Return the (X, Y) coordinate for the center point of the cell that contains the specified text.  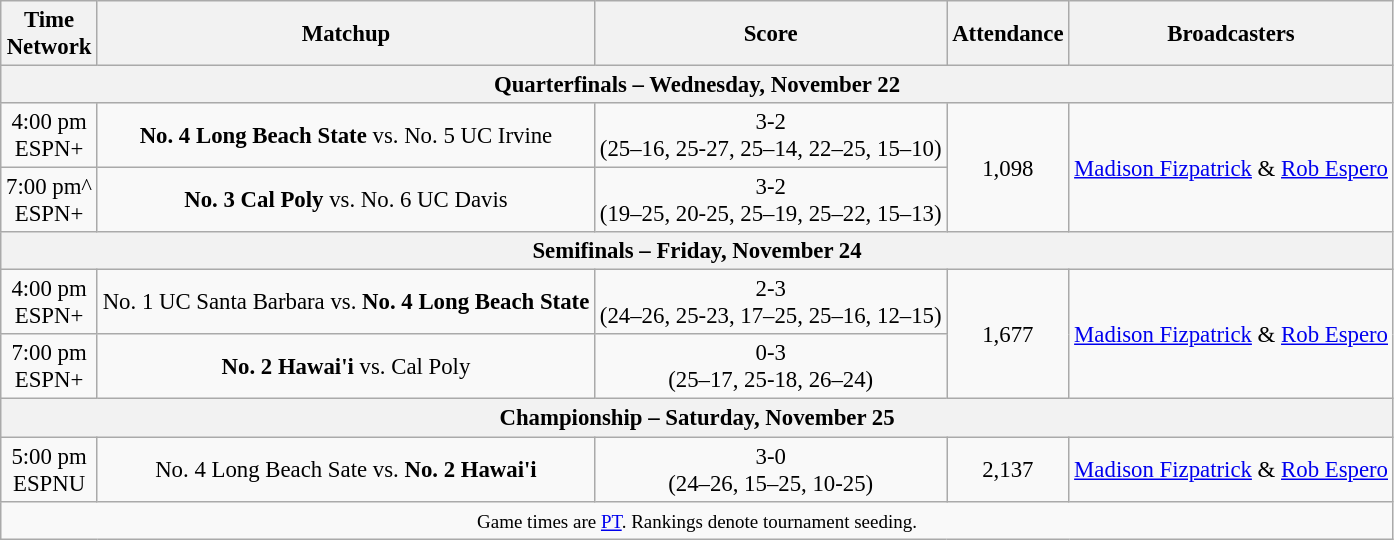
3-2(25–16, 25-27, 25–14, 22–25, 15–10) (771, 136)
1,098 (1008, 168)
No. 3 Cal Poly vs. No. 6 UC Davis (346, 200)
Attendance (1008, 34)
Championship – Saturday, November 25 (698, 418)
7:00 pmESPN+ (50, 366)
0-3(25–17, 25-18, 26–24) (771, 366)
Matchup (346, 34)
No. 2 Hawai'i vs. Cal Poly (346, 366)
3-2(19–25, 20-25, 25–19, 25–22, 15–13) (771, 200)
Game times are PT. Rankings denote tournament seeding. (698, 520)
No. 4 Long Beach State vs. No. 5 UC Irvine (346, 136)
Quarterfinals – Wednesday, November 22 (698, 85)
1,677 (1008, 334)
5:00 pmESPNU (50, 470)
No. 4 Long Beach Sate vs. No. 2 Hawai'i (346, 470)
7:00 pm^ESPN+ (50, 200)
Broadcasters (1231, 34)
Semifinals – Friday, November 24 (698, 251)
2-3(24–26, 25-23, 17–25, 25–16, 12–15) (771, 302)
TimeNetwork (50, 34)
3-0(24–26, 15–25, 10-25) (771, 470)
Score (771, 34)
No. 1 UC Santa Barbara vs. No. 4 Long Beach State (346, 302)
2,137 (1008, 470)
